Pinpoint the cell where the given text exists, returning its [X, Y] midpoint coordinate. 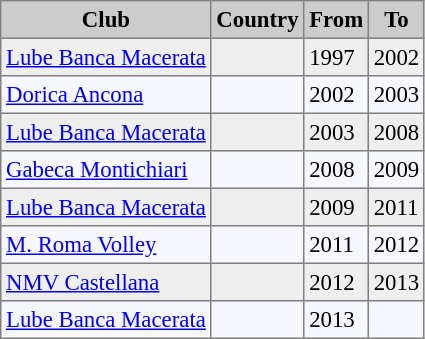
Country [258, 20]
Gabeca Montichiari [106, 170]
Club [106, 20]
NMV Castellana [106, 282]
To [396, 20]
From [336, 20]
1997 [336, 57]
Dorica Ancona [106, 95]
M. Roma Volley [106, 245]
